Find where the given text appears and provide that cell's center as [X, Y] coordinate. 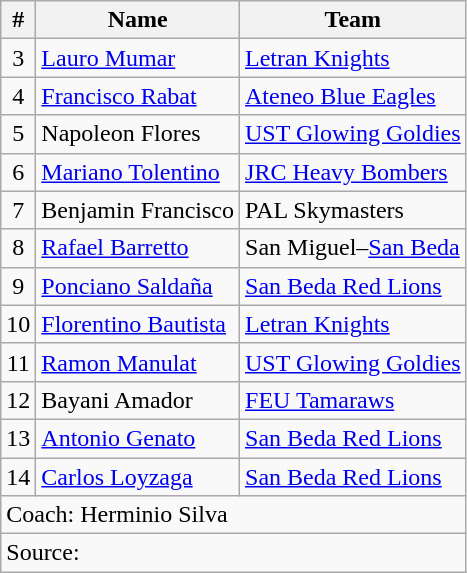
Coach: Herminio Silva [234, 515]
8 [18, 248]
Francisco Rabat [138, 96]
12 [18, 400]
10 [18, 324]
6 [18, 172]
JRC Heavy Bombers [354, 172]
11 [18, 362]
Ramon Manulat [138, 362]
Carlos Loyzaga [138, 477]
Bayani Amador [138, 400]
3 [18, 58]
13 [18, 438]
# [18, 20]
Ponciano Saldaña [138, 286]
5 [18, 134]
Ateneo Blue Eagles [354, 96]
Lauro Mumar [138, 58]
San Miguel–San Beda [354, 248]
Name [138, 20]
Mariano Tolentino [138, 172]
Antonio Genato [138, 438]
7 [18, 210]
14 [18, 477]
Team [354, 20]
Napoleon Flores [138, 134]
PAL Skymasters [354, 210]
FEU Tamaraws [354, 400]
9 [18, 286]
4 [18, 96]
Source: [234, 553]
Rafael Barretto [138, 248]
Benjamin Francisco [138, 210]
Florentino Bautista [138, 324]
